Output the [x, y] coordinate of the center of the cell containing the given text.  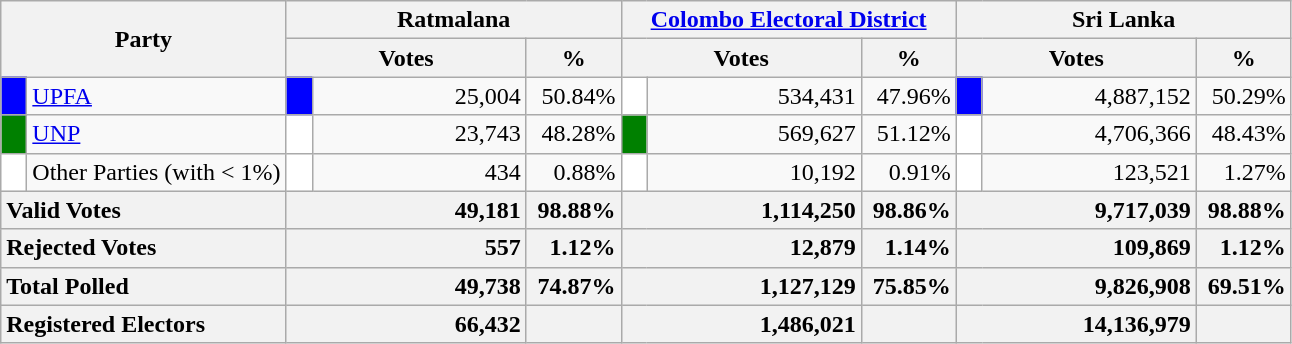
Valid Votes [144, 210]
48.43% [1244, 134]
25,004 [419, 96]
1.14% [908, 248]
Party [144, 39]
569,627 [754, 134]
1.27% [1244, 172]
10,192 [754, 172]
Colombo Electoral District [788, 20]
98.86% [908, 210]
50.29% [1244, 96]
51.12% [908, 134]
1,127,129 [741, 286]
1,114,250 [741, 210]
Rejected Votes [144, 248]
12,879 [741, 248]
9,717,039 [1076, 210]
Ratmalana [454, 20]
Total Polled [144, 286]
23,743 [419, 134]
66,432 [406, 324]
4,706,366 [1089, 134]
0.88% [574, 172]
9,826,908 [1076, 286]
UPFA [156, 96]
123,521 [1089, 172]
4,887,152 [1089, 96]
48.28% [574, 134]
49,181 [406, 210]
74.87% [574, 286]
14,136,979 [1076, 324]
534,431 [754, 96]
50.84% [574, 96]
109,869 [1076, 248]
1,486,021 [741, 324]
434 [419, 172]
69.51% [1244, 286]
UNP [156, 134]
Registered Electors [144, 324]
Sri Lanka [1124, 20]
0.91% [908, 172]
557 [406, 248]
49,738 [406, 286]
Other Parties (with < 1%) [156, 172]
75.85% [908, 286]
47.96% [908, 96]
